Pinpoint the cell where the given text exists, returning its [X, Y] midpoint coordinate. 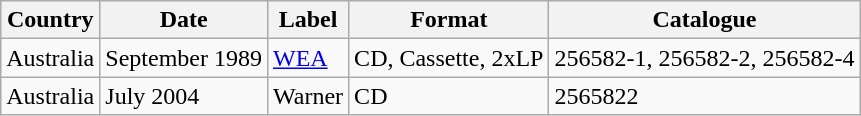
CD, Cassette, 2xLP [449, 58]
Catalogue [704, 20]
Country [50, 20]
CD [449, 96]
July 2004 [184, 96]
Label [308, 20]
September 1989 [184, 58]
2565822 [704, 96]
Format [449, 20]
256582-1, 256582-2, 256582-4 [704, 58]
Date [184, 20]
WEA [308, 58]
Warner [308, 96]
